Determine the (X, Y) coordinate at the center of the cell enclosing the given text.  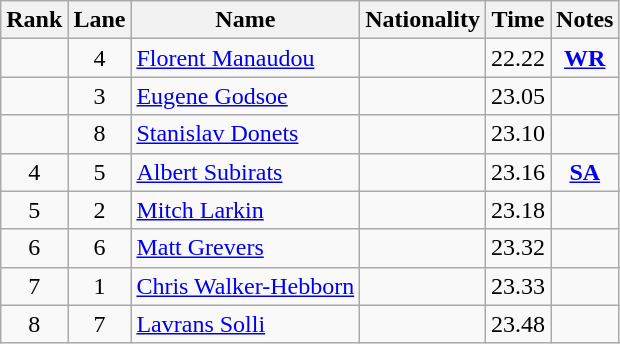
Matt Grevers (246, 248)
Eugene Godsoe (246, 96)
23.48 (518, 324)
23.32 (518, 248)
WR (585, 58)
Time (518, 20)
Lane (100, 20)
2 (100, 210)
Mitch Larkin (246, 210)
23.33 (518, 286)
Name (246, 20)
Chris Walker-Hebborn (246, 286)
23.05 (518, 96)
1 (100, 286)
23.16 (518, 172)
SA (585, 172)
Stanislav Donets (246, 134)
Nationality (423, 20)
3 (100, 96)
22.22 (518, 58)
Florent Manaudou (246, 58)
23.10 (518, 134)
Notes (585, 20)
Rank (34, 20)
Lavrans Solli (246, 324)
Albert Subirats (246, 172)
23.18 (518, 210)
